Output the (X, Y) coordinate of the center of the cell containing the given text.  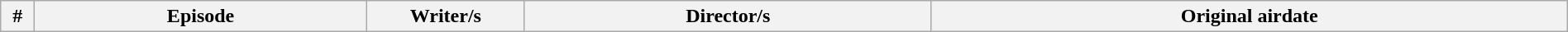
Writer/s (445, 16)
# (18, 16)
Director/s (728, 16)
Original airdate (1249, 16)
Episode (200, 16)
